For the text-containing cell, return its midpoint in (x, y) coordinate format. 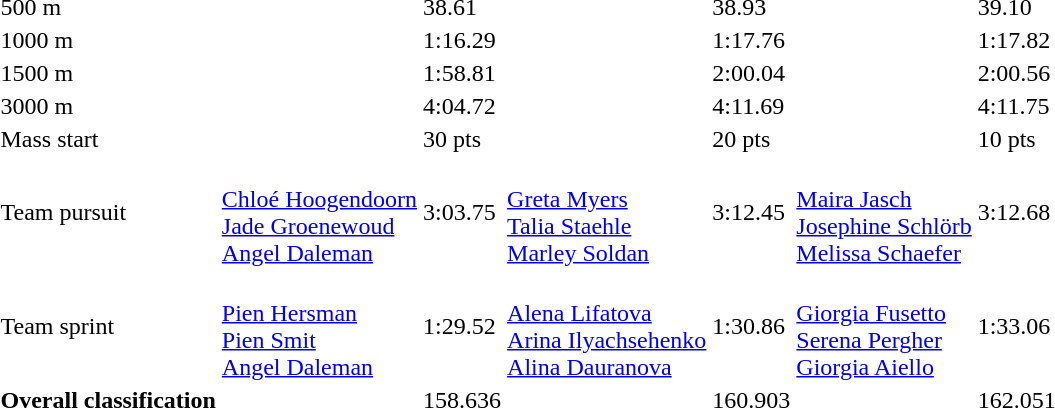
4:11.69 (752, 106)
20 pts (752, 139)
1:30.86 (752, 326)
1:16.29 (462, 40)
30 pts (462, 139)
3:12.45 (752, 212)
3:03.75 (462, 212)
Pien HersmanPien SmitAngel Daleman (319, 326)
Giorgia FusettoSerena PergherGiorgia Aiello (884, 326)
Alena LifatovaArina IlyachsehenkoAlina Dauranova (607, 326)
Chloé HoogendoornJade GroenewoudAngel Daleman (319, 212)
1:17.76 (752, 40)
Greta MyersTalia StaehleMarley Soldan (607, 212)
1:29.52 (462, 326)
2:00.04 (752, 73)
Maira JaschJosephine SchlörbMelissa Schaefer (884, 212)
1:58.81 (462, 73)
4:04.72 (462, 106)
